For the text-containing cell, return its midpoint in (x, y) coordinate format. 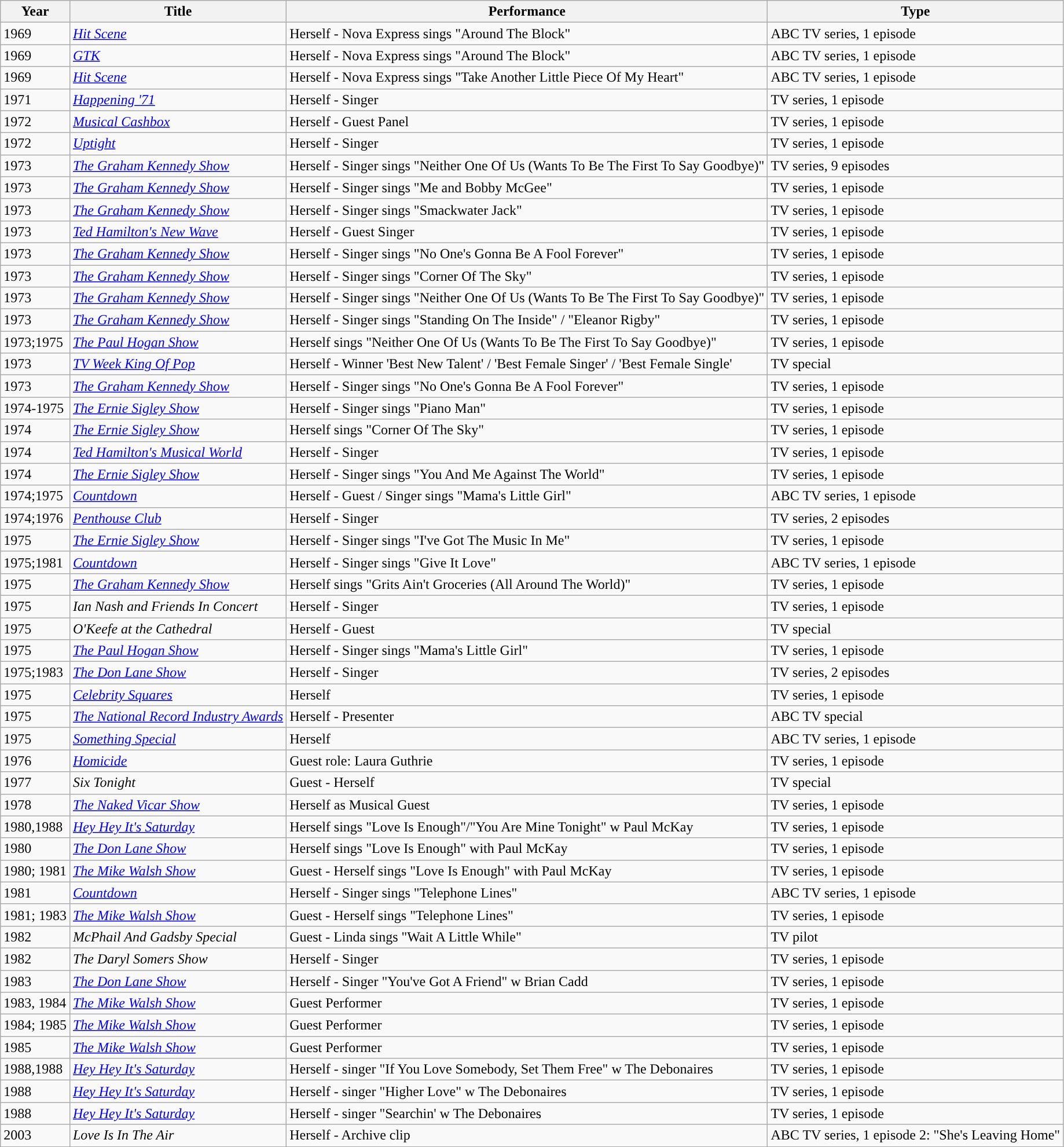
TV series, 9 episodes (916, 166)
Herself - Singer sings "Standing On The Inside" / "Eleanor Rigby" (527, 320)
O'Keefe at the Cathedral (178, 628)
Something Special (178, 739)
1977 (35, 783)
1975;1983 (35, 673)
ABC TV special (916, 717)
1974;1976 (35, 518)
1971 (35, 100)
Uptight (178, 144)
1984; 1985 (35, 1025)
1976 (35, 761)
Musical Cashbox (178, 122)
1983 (35, 981)
Performance (527, 12)
1983, 1984 (35, 1003)
TV Week King Of Pop (178, 364)
Guest - Linda sings "Wait A Little While" (527, 937)
Herself as Musical Guest (527, 805)
Herself - Singer sings "Corner Of The Sky" (527, 276)
Ted Hamilton's New Wave (178, 232)
1975;1981 (35, 562)
1980,1988 (35, 827)
1981; 1983 (35, 915)
1988,1988 (35, 1069)
Ian Nash and Friends In Concert (178, 606)
1980 (35, 849)
McPhail And Gadsby Special (178, 937)
Herself sings "Neither One Of Us (Wants To Be The First To Say Goodbye)" (527, 342)
The National Record Industry Awards (178, 717)
Title (178, 12)
Herself - Guest / Singer sings "Mama's Little Girl" (527, 496)
1981 (35, 893)
Herself - singer "Higher Love" w The Debonaires (527, 1091)
Herself - singer "If You Love Somebody, Set Them Free" w The Debonaires (527, 1069)
Herself - Singer sings "Piano Man" (527, 408)
Herself - Singer sings "I've Got The Music In Me" (527, 540)
Happening '71 (178, 100)
Herself - Singer sings "Telephone Lines" (527, 893)
Herself - Singer sings "Mama's Little Girl" (527, 651)
Celebrity Squares (178, 695)
1980; 1981 (35, 871)
1974-1975 (35, 408)
Herself sings "Grits Ain't Groceries (All Around The World)" (527, 584)
Herself - Guest Singer (527, 232)
Herself - Singer "You've Got A Friend" w Brian Cadd (527, 981)
Herself - Guest Panel (527, 122)
TV pilot (916, 937)
1985 (35, 1047)
1973;1975 (35, 342)
Guest role: Laura Guthrie (527, 761)
Herself - singer "Searchin' w The Debonaires (527, 1113)
Ted Hamilton's Musical World (178, 452)
Guest - Herself (527, 783)
Six Tonight (178, 783)
The Daryl Somers Show (178, 959)
Penthouse Club (178, 518)
ABC TV series, 1 episode 2: "She's Leaving Home" (916, 1135)
Herself - Archive clip (527, 1135)
Guest - Herself sings "Telephone Lines" (527, 915)
Herself - Guest (527, 628)
1978 (35, 805)
Herself sings "Love Is Enough"/"You Are Mine Tonight" w Paul McKay (527, 827)
Guest - Herself sings "Love Is Enough" with Paul McKay (527, 871)
1974;1975 (35, 496)
The Naked Vicar Show (178, 805)
Herself - Winner 'Best New Talent' / 'Best Female Singer' / 'Best Female Single' (527, 364)
Herself sings "Love Is Enough" with Paul McKay (527, 849)
2003 (35, 1135)
Love Is In The Air (178, 1135)
Herself sings "Corner Of The Sky" (527, 430)
Herself - Singer sings "Give It Love" (527, 562)
Herself - Singer sings "You And Me Against The World" (527, 474)
Herself - Presenter (527, 717)
Type (916, 12)
Herself - Singer sings "Me and Bobby McGee" (527, 188)
Year (35, 12)
Homicide (178, 761)
Herself - Singer sings "Smackwater Jack" (527, 210)
Herself - Nova Express sings "Take Another Little Piece Of My Heart" (527, 78)
GTK (178, 56)
